Pinpoint the cell where the given text exists, returning its [x, y] midpoint coordinate. 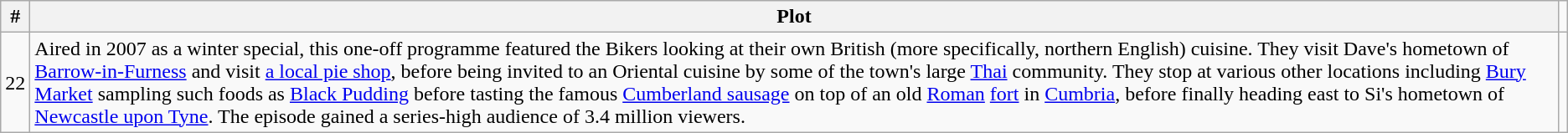
22 [15, 82]
Plot [794, 17]
# [15, 17]
